Search for the cell housing the specified text and yield its [x, y] center coordinate. 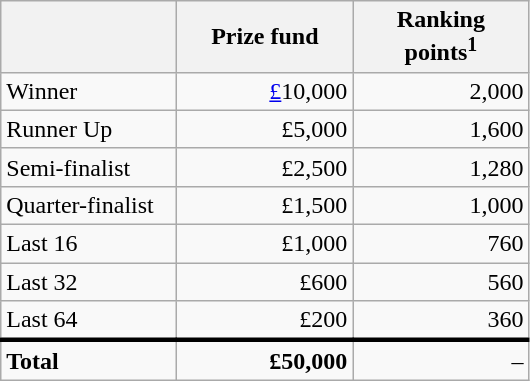
Winner [89, 91]
Ranking points1 [441, 37]
– [441, 360]
£200 [265, 321]
Prize fund [265, 37]
1,000 [441, 205]
1,600 [441, 129]
£1,500 [265, 205]
£600 [265, 282]
1,280 [441, 167]
Runner Up [89, 129]
Semi-finalist [89, 167]
2,000 [441, 91]
Last 16 [89, 244]
£50,000 [265, 360]
Quarter-finalist [89, 205]
760 [441, 244]
£5,000 [265, 129]
560 [441, 282]
Last 64 [89, 321]
£10,000 [265, 91]
360 [441, 321]
£2,500 [265, 167]
Last 32 [89, 282]
£1,000 [265, 244]
Total [89, 360]
